For the text-containing cell, return its midpoint in [x, y] coordinate format. 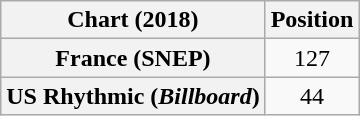
44 [312, 96]
Position [312, 20]
127 [312, 58]
Chart (2018) [133, 20]
France (SNEP) [133, 58]
US Rhythmic (Billboard) [133, 96]
